Extract the (x, y) coordinate from the center of the cell holding the provided text.  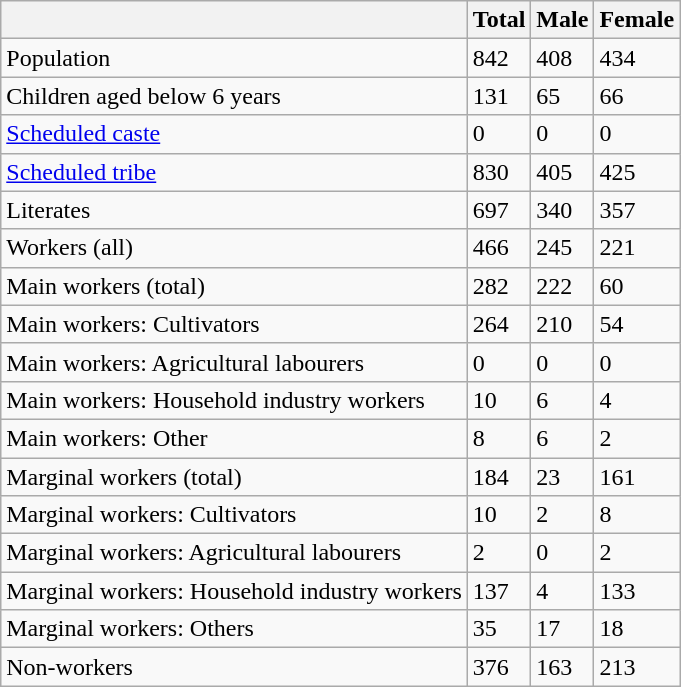
Main workers (total) (234, 286)
Marginal workers: Others (234, 629)
163 (562, 667)
245 (562, 248)
Non-workers (234, 667)
Female (637, 20)
Male (562, 20)
Scheduled caste (234, 134)
Main workers: Cultivators (234, 324)
Workers (all) (234, 248)
Children aged below 6 years (234, 96)
18 (637, 629)
408 (562, 58)
842 (499, 58)
830 (499, 172)
434 (637, 58)
Marginal workers (total) (234, 477)
Scheduled tribe (234, 172)
357 (637, 210)
466 (499, 248)
Total (499, 20)
Main workers: Household industry workers (234, 400)
282 (499, 286)
131 (499, 96)
137 (499, 591)
Marginal workers: Household industry workers (234, 591)
23 (562, 477)
35 (499, 629)
405 (562, 172)
Marginal workers: Cultivators (234, 515)
54 (637, 324)
184 (499, 477)
425 (637, 172)
Population (234, 58)
697 (499, 210)
Marginal workers: Agricultural labourers (234, 553)
222 (562, 286)
Main workers: Other (234, 438)
221 (637, 248)
66 (637, 96)
Literates (234, 210)
340 (562, 210)
264 (499, 324)
17 (562, 629)
60 (637, 286)
210 (562, 324)
161 (637, 477)
376 (499, 667)
Main workers: Agricultural labourers (234, 362)
213 (637, 667)
65 (562, 96)
133 (637, 591)
